For the text-containing cell, return its midpoint in (X, Y) coordinate format. 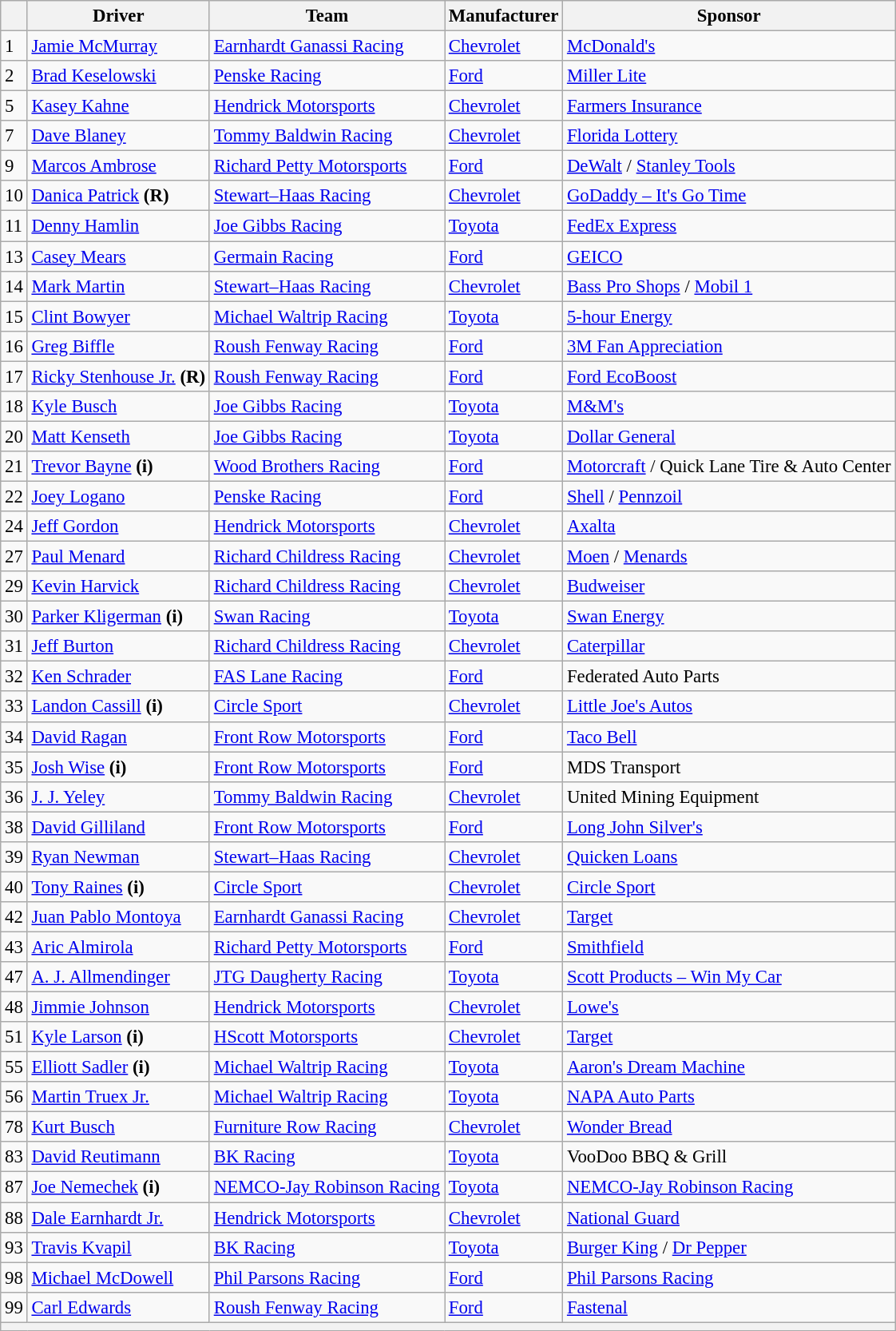
Travis Kvapil (118, 1247)
17 (14, 376)
16 (14, 346)
32 (14, 677)
Paul Menard (118, 557)
Smithfield (729, 947)
1 (14, 46)
Motorcraft / Quick Lane Tire & Auto Center (729, 467)
David Gilliland (118, 827)
Denny Hamlin (118, 226)
Landon Cassill (i) (118, 707)
Shell / Pennzoil (729, 496)
M&M's (729, 407)
5-hour Energy (729, 316)
Brad Keselowski (118, 76)
Team (327, 16)
83 (14, 1158)
Dave Blaney (118, 136)
48 (14, 1007)
Tony Raines (i) (118, 887)
Jeff Burton (118, 646)
Marcos Ambrose (118, 166)
Germain Racing (327, 256)
Caterpillar (729, 646)
Sponsor (729, 16)
20 (14, 436)
10 (14, 196)
24 (14, 526)
Mark Martin (118, 286)
Martin Truex Jr. (118, 1097)
Long John Silver's (729, 827)
Scott Products – Win My Car (729, 977)
51 (14, 1037)
GoDaddy – It's Go Time (729, 196)
31 (14, 646)
30 (14, 617)
Kyle Larson (i) (118, 1037)
18 (14, 407)
87 (14, 1187)
9 (14, 166)
Fastenal (729, 1307)
Florida Lottery (729, 136)
Casey Mears (118, 256)
Greg Biffle (118, 346)
29 (14, 586)
J. J. Yeley (118, 797)
United Mining Equipment (729, 797)
42 (14, 917)
2 (14, 76)
Kurt Busch (118, 1127)
Trevor Bayne (i) (118, 467)
Carl Edwards (118, 1307)
93 (14, 1247)
VooDoo BBQ & Grill (729, 1158)
Juan Pablo Montoya (118, 917)
Ricky Stenhouse Jr. (R) (118, 376)
NAPA Auto Parts (729, 1097)
David Reutimann (118, 1158)
27 (14, 557)
56 (14, 1097)
99 (14, 1307)
Miller Lite (729, 76)
Jeff Gordon (118, 526)
Farmers Insurance (729, 106)
Quicken Loans (729, 857)
Ryan Newman (118, 857)
78 (14, 1127)
Swan Energy (729, 617)
Ken Schrader (118, 677)
Elliott Sadler (i) (118, 1067)
FedEx Express (729, 226)
Moen / Menards (729, 557)
Wonder Bread (729, 1127)
Matt Kenseth (118, 436)
5 (14, 106)
21 (14, 467)
Danica Patrick (R) (118, 196)
A. J. Allmendinger (118, 977)
7 (14, 136)
Kyle Busch (118, 407)
33 (14, 707)
Manufacturer (503, 16)
3M Fan Appreciation (729, 346)
Joe Nemechek (i) (118, 1187)
22 (14, 496)
Furniture Row Racing (327, 1127)
Michael McDowell (118, 1277)
Ford EcoBoost (729, 376)
34 (14, 737)
Wood Brothers Racing (327, 467)
Aric Almirola (118, 947)
38 (14, 827)
Axalta (729, 526)
David Ragan (118, 737)
Josh Wise (i) (118, 767)
36 (14, 797)
Driver (118, 16)
Taco Bell (729, 737)
Kasey Kahne (118, 106)
40 (14, 887)
HScott Motorsports (327, 1037)
14 (14, 286)
FAS Lane Racing (327, 677)
Clint Bowyer (118, 316)
11 (14, 226)
Swan Racing (327, 617)
Federated Auto Parts (729, 677)
43 (14, 947)
Kevin Harvick (118, 586)
National Guard (729, 1218)
47 (14, 977)
Budweiser (729, 586)
Jamie McMurray (118, 46)
JTG Daugherty Racing (327, 977)
98 (14, 1277)
Parker Kligerman (i) (118, 617)
McDonald's (729, 46)
Little Joe's Autos (729, 707)
GEICO (729, 256)
Aaron's Dream Machine (729, 1067)
Bass Pro Shops / Mobil 1 (729, 286)
MDS Transport (729, 767)
15 (14, 316)
Lowe's (729, 1007)
35 (14, 767)
13 (14, 256)
Dollar General (729, 436)
88 (14, 1218)
39 (14, 857)
Jimmie Johnson (118, 1007)
Burger King / Dr Pepper (729, 1247)
DeWalt / Stanley Tools (729, 166)
Joey Logano (118, 496)
55 (14, 1067)
Dale Earnhardt Jr. (118, 1218)
